From the cell containing the given text, extract its center point as (x, y) coordinate. 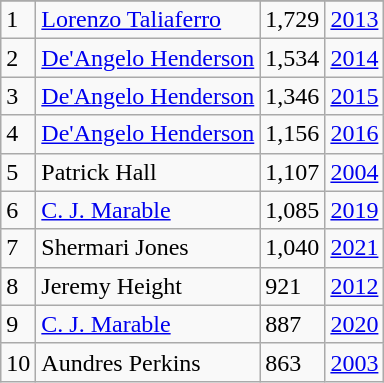
2019 (354, 210)
2014 (354, 58)
1,729 (292, 20)
Aundres Perkins (148, 362)
2003 (354, 362)
10 (18, 362)
2020 (354, 324)
2016 (354, 134)
Patrick Hall (148, 172)
2 (18, 58)
9 (18, 324)
8 (18, 286)
2015 (354, 96)
921 (292, 286)
887 (292, 324)
1,107 (292, 172)
Shermari Jones (148, 248)
3 (18, 96)
6 (18, 210)
1,156 (292, 134)
7 (18, 248)
2013 (354, 20)
Jeremy Height (148, 286)
863 (292, 362)
2012 (354, 286)
1,085 (292, 210)
1,534 (292, 58)
1 (18, 20)
5 (18, 172)
1,346 (292, 96)
2021 (354, 248)
4 (18, 134)
2004 (354, 172)
Lorenzo Taliaferro (148, 20)
1,040 (292, 248)
